Return [x, y] of the center of cell containing provided text 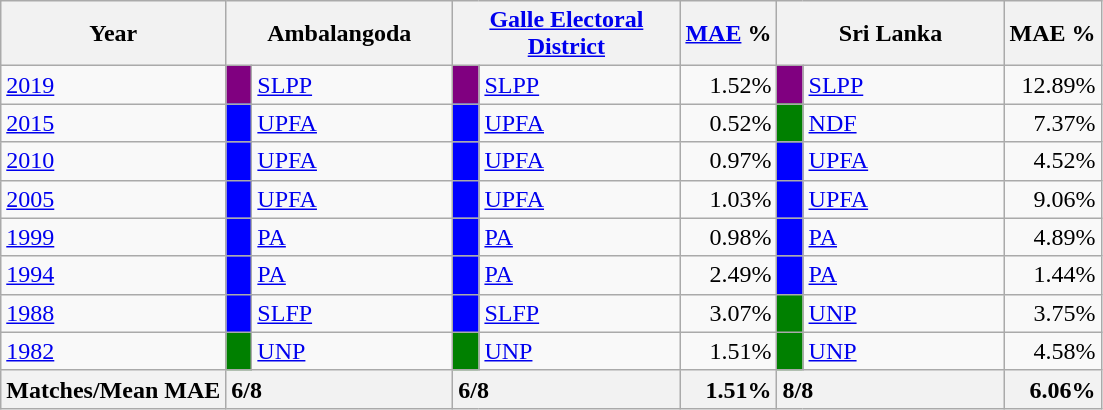
12.89% [1052, 85]
2.49% [728, 275]
2005 [114, 199]
Galle Electoral District [566, 34]
7.37% [1052, 123]
9.06% [1052, 199]
4.58% [1052, 351]
1988 [114, 313]
Ambalangoda [340, 34]
Matches/Mean MAE [114, 389]
1994 [114, 275]
1.44% [1052, 275]
6.06% [1052, 389]
1999 [114, 237]
8/8 [890, 389]
1.52% [728, 85]
3.07% [728, 313]
2010 [114, 161]
2015 [114, 123]
Year [114, 34]
2019 [114, 85]
Sri Lanka [890, 34]
3.75% [1052, 313]
0.52% [728, 123]
1982 [114, 351]
4.52% [1052, 161]
0.97% [728, 161]
4.89% [1052, 237]
0.98% [728, 237]
NDF [904, 123]
1.03% [728, 199]
